Identify which cell holds the provided text, then report its [x, y] central coordinate. 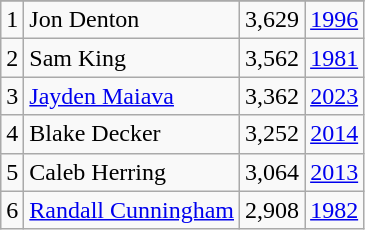
4 [12, 134]
2,908 [272, 210]
1981 [334, 58]
Jon Denton [132, 20]
3,064 [272, 172]
3 [12, 96]
2014 [334, 134]
3,562 [272, 58]
3,252 [272, 134]
3,362 [272, 96]
Jayden Maiava [132, 96]
1982 [334, 210]
3,629 [272, 20]
6 [12, 210]
Blake Decker [132, 134]
5 [12, 172]
Caleb Herring [132, 172]
1 [12, 20]
2 [12, 58]
1996 [334, 20]
2013 [334, 172]
2023 [334, 96]
Sam King [132, 58]
Randall Cunningham [132, 210]
